Find where the given text appears and provide that cell's center as (X, Y) coordinate. 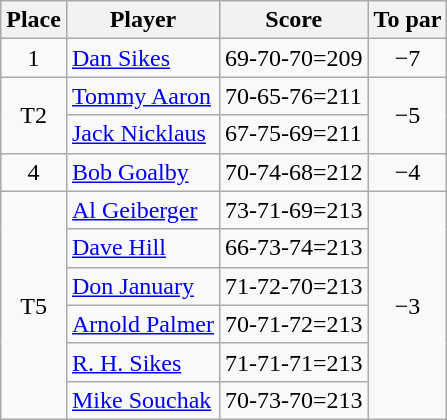
−5 (408, 115)
−7 (408, 58)
Tommy Aaron (142, 96)
69-70-70=209 (294, 58)
4 (34, 172)
Dave Hill (142, 248)
1 (34, 58)
70-65-76=211 (294, 96)
Al Geiberger (142, 210)
Jack Nicklaus (142, 134)
73-71-69=213 (294, 210)
Dan Sikes (142, 58)
66-73-74=213 (294, 248)
70-73-70=213 (294, 400)
To par (408, 20)
70-74-68=212 (294, 172)
Bob Goalby (142, 172)
R. H. Sikes (142, 362)
Mike Souchak (142, 400)
Arnold Palmer (142, 324)
−3 (408, 305)
67-75-69=211 (294, 134)
71-71-71=213 (294, 362)
−4 (408, 172)
Player (142, 20)
Don January (142, 286)
T2 (34, 115)
Place (34, 20)
Score (294, 20)
70-71-72=213 (294, 324)
71-72-70=213 (294, 286)
T5 (34, 305)
